Detect which cell encompasses the target text, then output its [x, y] center coordinate. 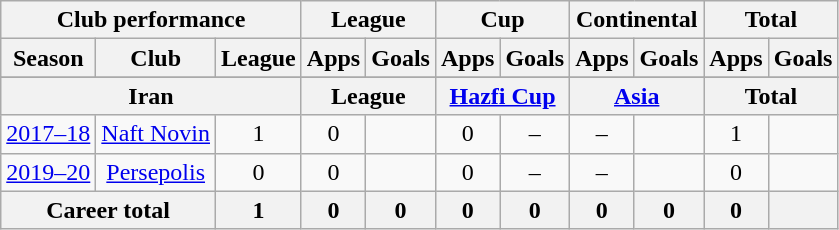
Cup [502, 20]
Persepolis [156, 172]
Season [48, 58]
Club [156, 58]
Asia [637, 96]
Career total [108, 210]
Hazfi Cup [502, 96]
2017–18 [48, 134]
Naft Novin [156, 134]
Club performance [152, 20]
2019–20 [48, 172]
Continental [637, 20]
Iran [152, 96]
